Extract the [X, Y] coordinate from the center of the cell holding the provided text.  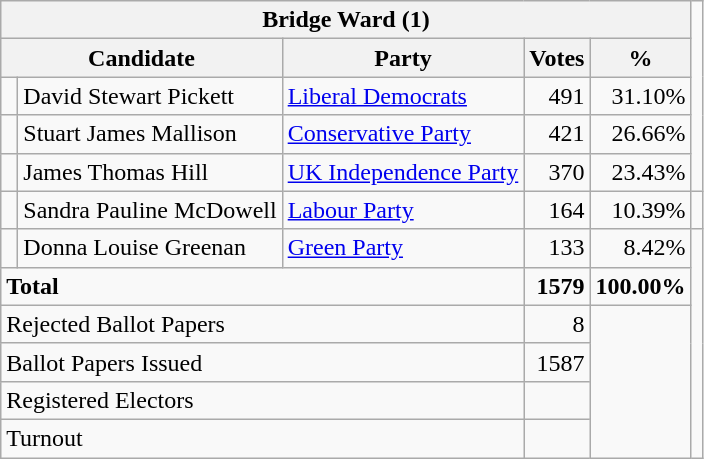
Total [262, 286]
421 [557, 134]
Candidate [142, 58]
26.66% [640, 134]
Sandra Pauline McDowell [150, 210]
1579 [557, 286]
Labour Party [403, 210]
Ballot Papers Issued [262, 362]
Green Party [403, 248]
Turnout [262, 438]
133 [557, 248]
Donna Louise Greenan [150, 248]
Rejected Ballot Papers [262, 324]
10.39% [640, 210]
David Stewart Pickett [150, 96]
% [640, 58]
Liberal Democrats [403, 96]
8.42% [640, 248]
Votes [557, 58]
Registered Electors [262, 400]
491 [557, 96]
Stuart James Mallison [150, 134]
31.10% [640, 96]
Party [403, 58]
Conservative Party [403, 134]
370 [557, 172]
8 [557, 324]
1587 [557, 362]
100.00% [640, 286]
UK Independence Party [403, 172]
23.43% [640, 172]
James Thomas Hill [150, 172]
Bridge Ward (1) [346, 20]
164 [557, 210]
